Extract the (x, y) coordinate from the center of the cell holding the provided text.  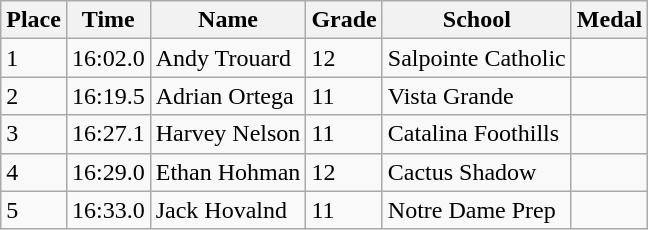
School (476, 20)
16:33.0 (108, 210)
Notre Dame Prep (476, 210)
4 (34, 172)
16:27.1 (108, 134)
Adrian Ortega (228, 96)
16:02.0 (108, 58)
Jack Hovalnd (228, 210)
Harvey Nelson (228, 134)
Andy Trouard (228, 58)
16:29.0 (108, 172)
1 (34, 58)
Catalina Foothills (476, 134)
Cactus Shadow (476, 172)
Grade (344, 20)
Name (228, 20)
Place (34, 20)
Salpointe Catholic (476, 58)
Ethan Hohman (228, 172)
3 (34, 134)
Vista Grande (476, 96)
Time (108, 20)
5 (34, 210)
2 (34, 96)
Medal (609, 20)
16:19.5 (108, 96)
